Detect which cell encompasses the target text, then output its [X, Y] center coordinate. 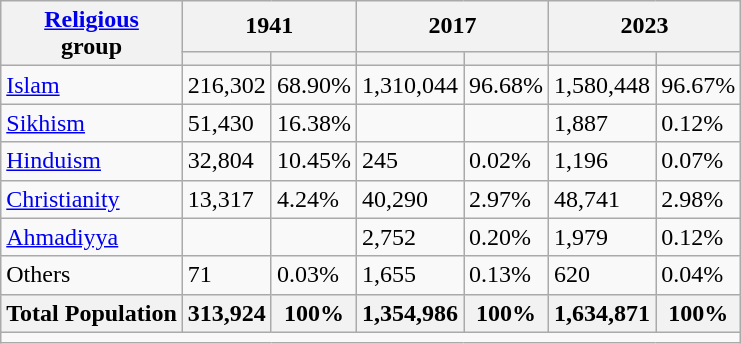
1,580,448 [602, 85]
1,634,871 [602, 313]
0.13% [506, 275]
Others [92, 275]
51,430 [226, 123]
96.68% [506, 85]
2,752 [410, 237]
Islam [92, 85]
620 [602, 275]
Hinduism [92, 161]
16.38% [314, 123]
Religiousgroup [92, 34]
40,290 [410, 199]
1,354,986 [410, 313]
1,310,044 [410, 85]
2023 [645, 26]
Ahmadiyya [92, 237]
2.97% [506, 199]
245 [410, 161]
68.90% [314, 85]
96.67% [698, 85]
71 [226, 275]
0.04% [698, 275]
1,655 [410, 275]
1,979 [602, 237]
2017 [452, 26]
216,302 [226, 85]
4.24% [314, 199]
0.20% [506, 237]
1,887 [602, 123]
32,804 [226, 161]
48,741 [602, 199]
13,317 [226, 199]
10.45% [314, 161]
313,924 [226, 313]
Christianity [92, 199]
0.02% [506, 161]
0.07% [698, 161]
Sikhism [92, 123]
1,196 [602, 161]
Total Population [92, 313]
1941 [269, 26]
0.03% [314, 275]
2.98% [698, 199]
